Find where the given text appears and provide that cell's center as [x, y] coordinate. 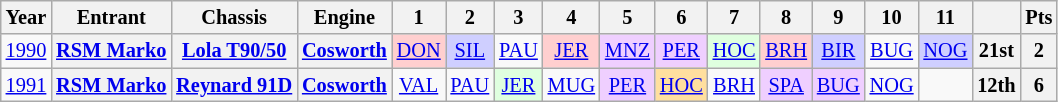
MNZ [628, 51]
8 [786, 17]
7 [734, 17]
5 [628, 17]
DON [419, 51]
Engine [344, 17]
Pts [1040, 17]
BIR [838, 51]
SIL [470, 51]
MUG [572, 85]
4 [572, 17]
11 [945, 17]
Year [26, 17]
Reynard 91D [234, 85]
VAL [419, 85]
1990 [26, 51]
Chassis [234, 17]
12th [996, 85]
SPA [786, 85]
Lola T90/50 [234, 51]
9 [838, 17]
1991 [26, 85]
21st [996, 51]
1 [419, 17]
3 [518, 17]
10 [892, 17]
Entrant [111, 17]
